Output the (X, Y) coordinate of the center of the cell containing the given text.  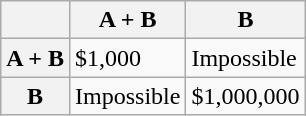
$1,000 (128, 58)
$1,000,000 (246, 96)
